Scan for the cell matching the given text and deliver its [x, y] coordinate at center. 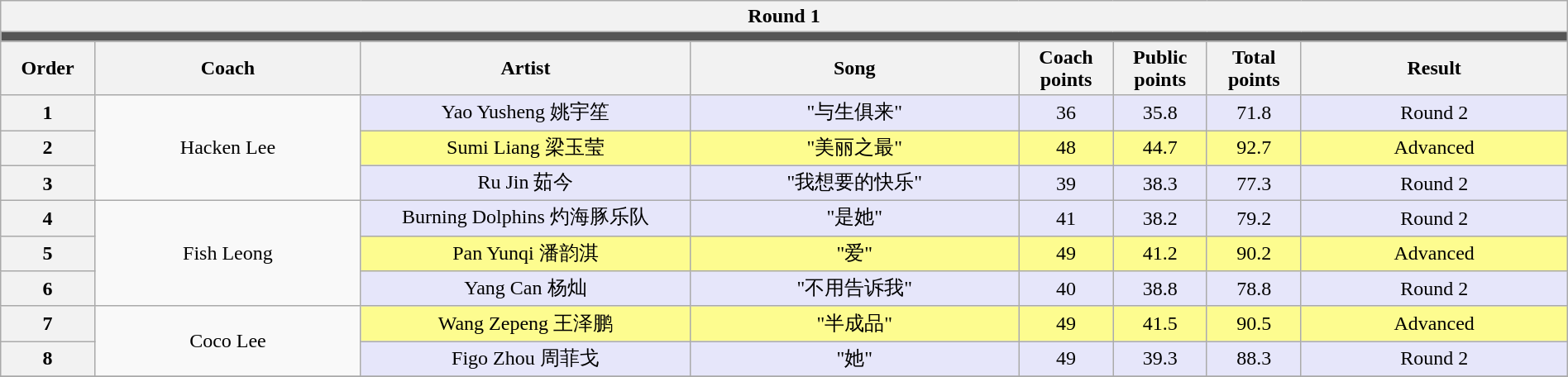
1 [48, 112]
Ru Jin 茹今 [525, 184]
3 [48, 184]
38.3 [1160, 184]
48 [1066, 149]
Yao Yusheng 姚宇笙 [525, 112]
41 [1066, 218]
44.7 [1160, 149]
39.3 [1160, 359]
Round 1 [784, 17]
40 [1066, 289]
Public points [1160, 68]
36 [1066, 112]
41.5 [1160, 324]
Order [48, 68]
79.2 [1254, 218]
Sumi Liang 梁玉莹 [525, 149]
"半成品" [854, 324]
Figo Zhou 周菲戈 [525, 359]
78.8 [1254, 289]
35.8 [1160, 112]
71.8 [1254, 112]
6 [48, 289]
"她" [854, 359]
Artist [525, 68]
Result [1434, 68]
"美丽之最" [854, 149]
"爱" [854, 253]
2 [48, 149]
Yang Can 杨灿 [525, 289]
"与生俱来" [854, 112]
Coach points [1066, 68]
77.3 [1254, 184]
Song [854, 68]
39 [1066, 184]
Coach [227, 68]
Fish Leong [227, 254]
Pan Yunqi 潘韵淇 [525, 253]
Total points [1254, 68]
Burning Dolphins 灼海豚乐队 [525, 218]
92.7 [1254, 149]
7 [48, 324]
"是她" [854, 218]
Coco Lee [227, 341]
90.5 [1254, 324]
"我想要的快乐" [854, 184]
41.2 [1160, 253]
38.8 [1160, 289]
Wang Zepeng 王泽鹏 [525, 324]
38.2 [1160, 218]
"不用告诉我" [854, 289]
88.3 [1254, 359]
5 [48, 253]
4 [48, 218]
90.2 [1254, 253]
Hacken Lee [227, 148]
8 [48, 359]
